Detect which cell encompasses the target text, then output its (x, y) center coordinate. 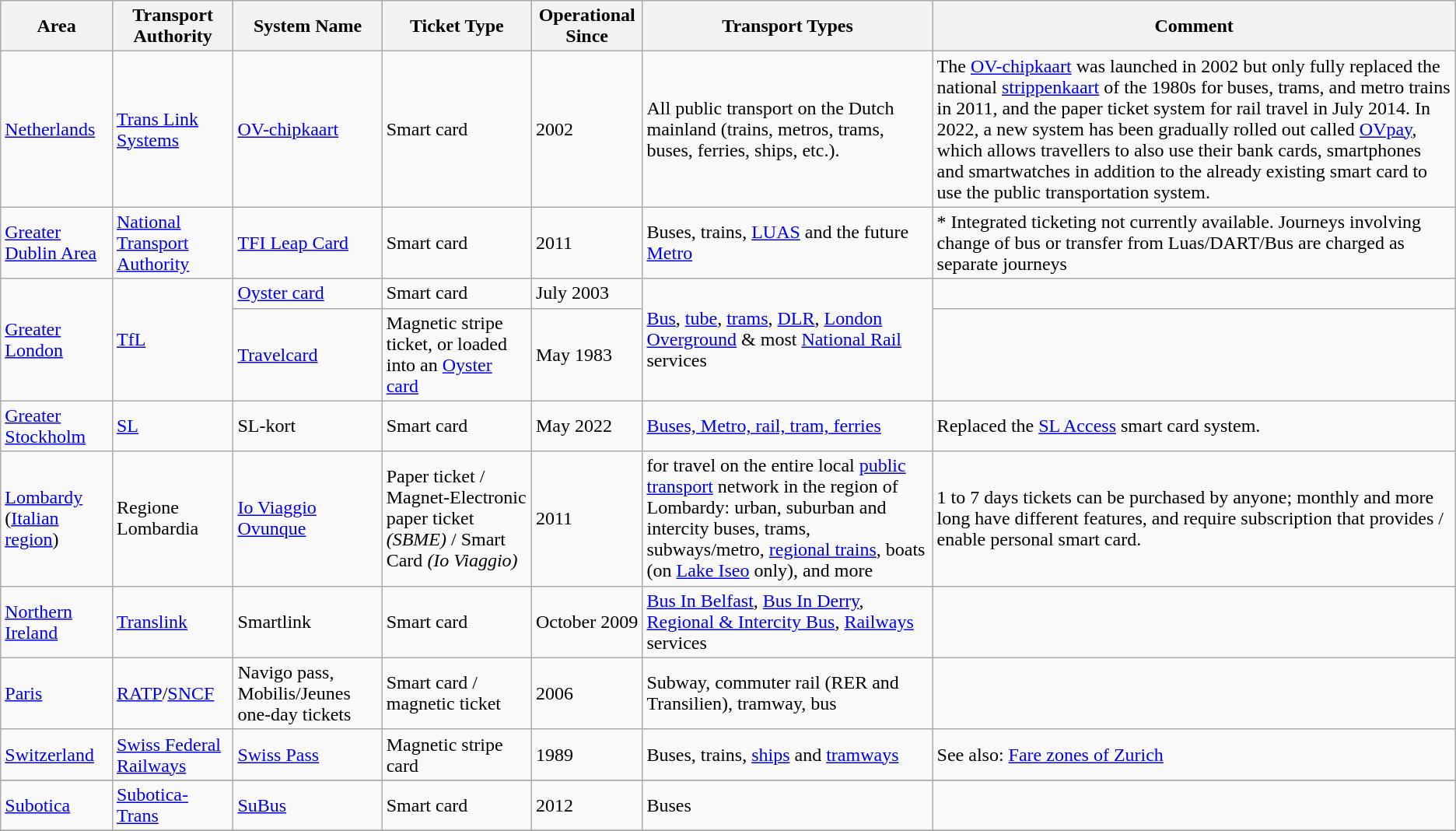
Transport Types (787, 26)
Paris (57, 693)
Switzerland (57, 755)
2012 (586, 805)
Subotica (57, 805)
October 2009 (586, 622)
Greater London (57, 339)
Buses, trains, ships and tramways (787, 755)
Smartlink (308, 622)
SL-kort (308, 426)
July 2003 (586, 293)
* Integrated ticketing not currently available. Journeys involving change of bus or transfer from Luas/DART/Bus are charged as separate journeys (1194, 243)
Navigo pass, Mobilis/Jeunes one-day tickets (308, 693)
Comment (1194, 26)
TfL (173, 339)
May 2022 (586, 426)
Translink (173, 622)
Magnetic stripe ticket, or loaded into an Oyster card (457, 355)
RATP/SNCF (173, 693)
Subway, commuter rail (RER and Transilien), tramway, bus (787, 693)
Bus, tube, trams, DLR, London Overground & most National Rail services (787, 339)
2006 (586, 693)
Travelcard (308, 355)
Buses, trains, LUAS and the future Metro (787, 243)
Area (57, 26)
TFI Leap Card (308, 243)
Buses (787, 805)
Bus In Belfast, Bus In Derry, Regional & Intercity Bus, Railways services (787, 622)
Greater Dublin Area (57, 243)
OV-chipkaart (308, 129)
Transport Authority (173, 26)
Replaced the SL Access smart card system. (1194, 426)
Regione Lombardia (173, 518)
May 1983 (586, 355)
Northern Ireland (57, 622)
Paper ticket / Magnet-Electronic paper ticket (SBME) / Smart Card (Io Viaggio) (457, 518)
Netherlands (57, 129)
Oyster card (308, 293)
SL (173, 426)
Ticket Type (457, 26)
Lombardy (Italian region) (57, 518)
Smart card / magnetic ticket (457, 693)
System Name (308, 26)
Subotica-Trans (173, 805)
1989 (586, 755)
Io Viaggio Ovunque (308, 518)
Operational Since (586, 26)
SuBus (308, 805)
2002 (586, 129)
National Transport Authority (173, 243)
See also: Fare zones of Zurich (1194, 755)
Trans Link Systems (173, 129)
Swiss Federal Railways (173, 755)
Buses, Metro, rail, tram, ferries (787, 426)
Magnetic stripe card (457, 755)
Greater Stockholm (57, 426)
All public transport on the Dutch mainland (trains, metros, trams, buses, ferries, ships, etc.). (787, 129)
Swiss Pass (308, 755)
